For the text-containing cell, return its midpoint in (X, Y) coordinate format. 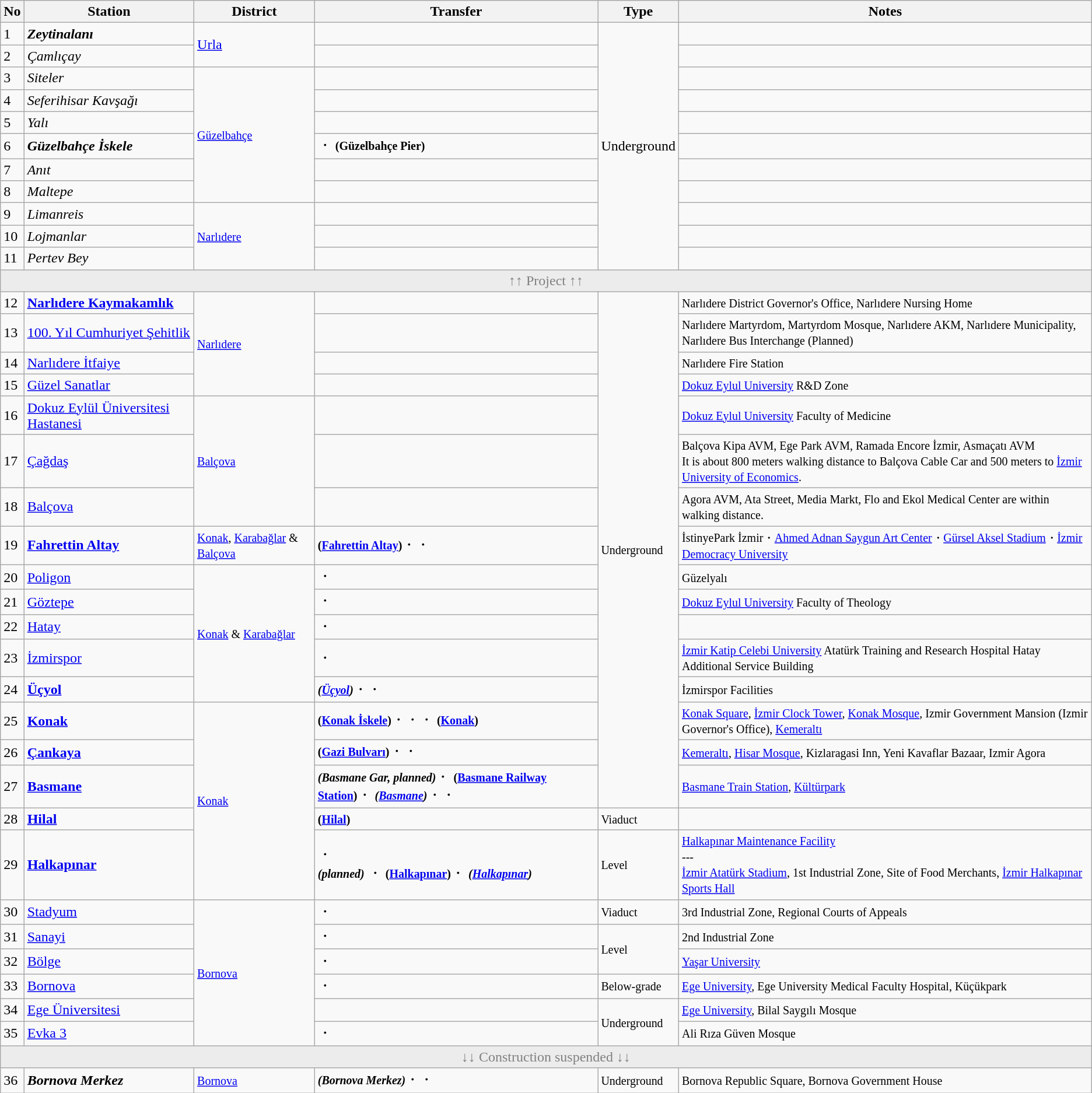
100. Yıl Cumhuriyet Şehitlik (108, 332)
Urla (254, 45)
35 (12, 1034)
23 (12, 658)
3rd Industrial Zone, Regional Courts of Appeals (885, 912)
Ege University, Ege University Medical Faculty Hospital, Küçükpark (885, 987)
Dokuz Eylul University R&D Zone (885, 385)
20 (12, 577)
Basmane Train Station, Kültürpark (885, 786)
11 (12, 258)
(Üçyol)・・ (456, 689)
Narlıdere İtfaiye (108, 363)
(Gazi Bulvarı)・・ (456, 752)
Yalı (108, 122)
Anıt (108, 170)
İzmirspor Facilities (885, 689)
6 (12, 146)
2nd Industrial Zone (885, 937)
Kemeraltı, Hisar Mosque, Kizlaragasi Inn, Yeni Kavaflar Bazaar, Izmir Agora (885, 752)
İstinyePark İzmir・Ahmed Adnan Saygun Art Center・Gürsel Aksel Stadium・İzmir Democracy University (885, 546)
Çamlıçay (108, 56)
(Konak İskele)・・・ (Konak) (456, 721)
Konak, Karabağlar & Balçova (254, 546)
Evka 3 (108, 1034)
Bornova Merkez (108, 1080)
Transfer (456, 12)
Ege Üniversitesi (108, 1010)
İzmirspor (108, 658)
30 (12, 912)
2 (12, 56)
13 (12, 332)
Narlıdere Fire Station (885, 363)
(Fahrettin Altay)・・ (456, 546)
10 (12, 236)
(Hilal) (456, 819)
District (254, 12)
5 (12, 122)
Dokuz Eylul University Faculty of Medicine (885, 415)
34 (12, 1010)
Hilal (108, 819)
14 (12, 363)
Zeytinalanı (108, 34)
Bornova Republic Square, Bornova Government House (885, 1080)
Güzel Sanatlar (108, 385)
・ (planned) ・ (Halkapınar)・ (Halkapınar) (456, 864)
Below-grade (638, 987)
25 (12, 721)
9 (12, 214)
Güzelbahçe İskele (108, 146)
Lojmanlar (108, 236)
Sanayi (108, 937)
Güzelyalı (885, 577)
↑↑ Project ↑↑ (546, 281)
Station (108, 12)
Çağdaş (108, 461)
18 (12, 506)
Pertev Bey (108, 258)
↓↓ Construction suspended ↓↓ (546, 1057)
Hatay (108, 626)
36 (12, 1080)
3 (12, 78)
Notes (885, 12)
Limanreis (108, 214)
Çankaya (108, 752)
Basmane (108, 786)
Seferihisar Kavşağı (108, 100)
(Basmane Gar, planned)・ (Basmane Railway Station)・ (Basmane)・・ (456, 786)
Üçyol (108, 689)
16 (12, 415)
7 (12, 170)
No (12, 12)
Fahrettin Altay (108, 546)
Konak & Karabağlar (254, 633)
12 (12, 303)
Type (638, 12)
Güzelbahçe (254, 135)
28 (12, 819)
21 (12, 602)
33 (12, 987)
29 (12, 864)
Ege University, Bilal Saygılı Mosque (885, 1010)
・ (Güzelbahçe Pier) (456, 146)
Stadyum (108, 912)
Narlıdere Martyrdom, Martyrdom Mosque, Narlıdere AKM, Narlıdere Municipality, Narlıdere Bus Interchange (Planned) (885, 332)
Poligon (108, 577)
Göztepe (108, 602)
(Bornova Merkez)・・ (456, 1080)
26 (12, 752)
İzmir Katip Celebi University Atatürk Training and Research Hospital Hatay Additional Service Building (885, 658)
4 (12, 100)
17 (12, 461)
Yaşar University (885, 961)
8 (12, 192)
1 (12, 34)
22 (12, 626)
27 (12, 786)
15 (12, 385)
Halkapınar Maintenance Facility---İzmir Atatürk Stadium, 1st Industrial Zone, Site of Food Merchants, İzmir Halkapınar Sports Hall (885, 864)
31 (12, 937)
Narlıdere Kaymakamlık (108, 303)
Narlıdere District Governor's Office, Narlıdere Nursing Home (885, 303)
32 (12, 961)
24 (12, 689)
Dokuz Eylul University Faculty of Theology (885, 602)
Siteler (108, 78)
Konak Square, İzmir Clock Tower, Konak Mosque, Izmir Government Mansion (Izmir Governor's Office), Kemeraltı (885, 721)
Halkapınar (108, 864)
Ali Rıza Güven Mosque (885, 1034)
Bölge (108, 961)
Dokuz Eylül Üniversitesi Hastanesi (108, 415)
19 (12, 546)
Agora AVM, Ata Street, Media Markt, Flo and Ekol Medical Center are within walking distance. (885, 506)
Maltepe (108, 192)
